Capture the cell that displays the provided text and extract its (X, Y) central coordinate. 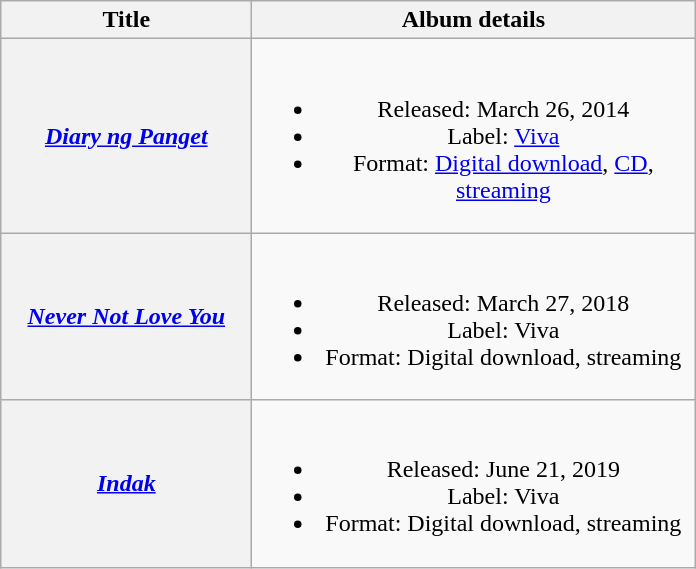
Title (126, 20)
Album details (474, 20)
Released: March 26, 2014 Label: VivaFormat: Digital download, CD, streaming (474, 136)
Released: March 27, 2018 Label: VivaFormat: Digital download, streaming (474, 316)
Never Not Love You (126, 316)
Released: June 21, 2019 Label: VivaFormat: Digital download, streaming (474, 484)
Diary ng Panget (126, 136)
Indak (126, 484)
